Provide the (x, y) coordinate of the cell's center where the given text is located.  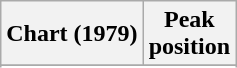
Peakposition (189, 34)
Chart (1979) (72, 34)
